Determine the (x, y) coordinate at the center of the cell enclosing the given text.  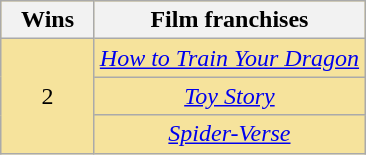
How to Train Your Dragon (229, 58)
2 (48, 96)
Film franchises (229, 20)
Wins (48, 20)
Toy Story (229, 96)
Spider-Verse (229, 134)
